Determine the (X, Y) coordinate at the center of the cell enclosing the given text.  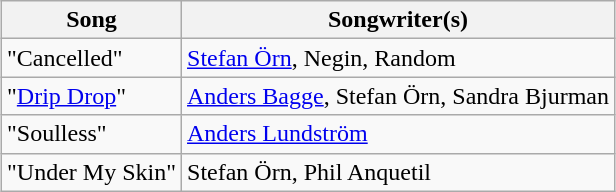
Stefan Örn, Negin, Random (398, 58)
"Under My Skin" (92, 172)
"Soulless" (92, 134)
Anders Bagge, Stefan Örn, Sandra Bjurman (398, 96)
Song (92, 20)
Songwriter(s) (398, 20)
"Drip Drop" (92, 96)
Stefan Örn, Phil Anquetil (398, 172)
Anders Lundström (398, 134)
"Cancelled" (92, 58)
